Output the [X, Y] coordinate of the center of the cell containing the given text.  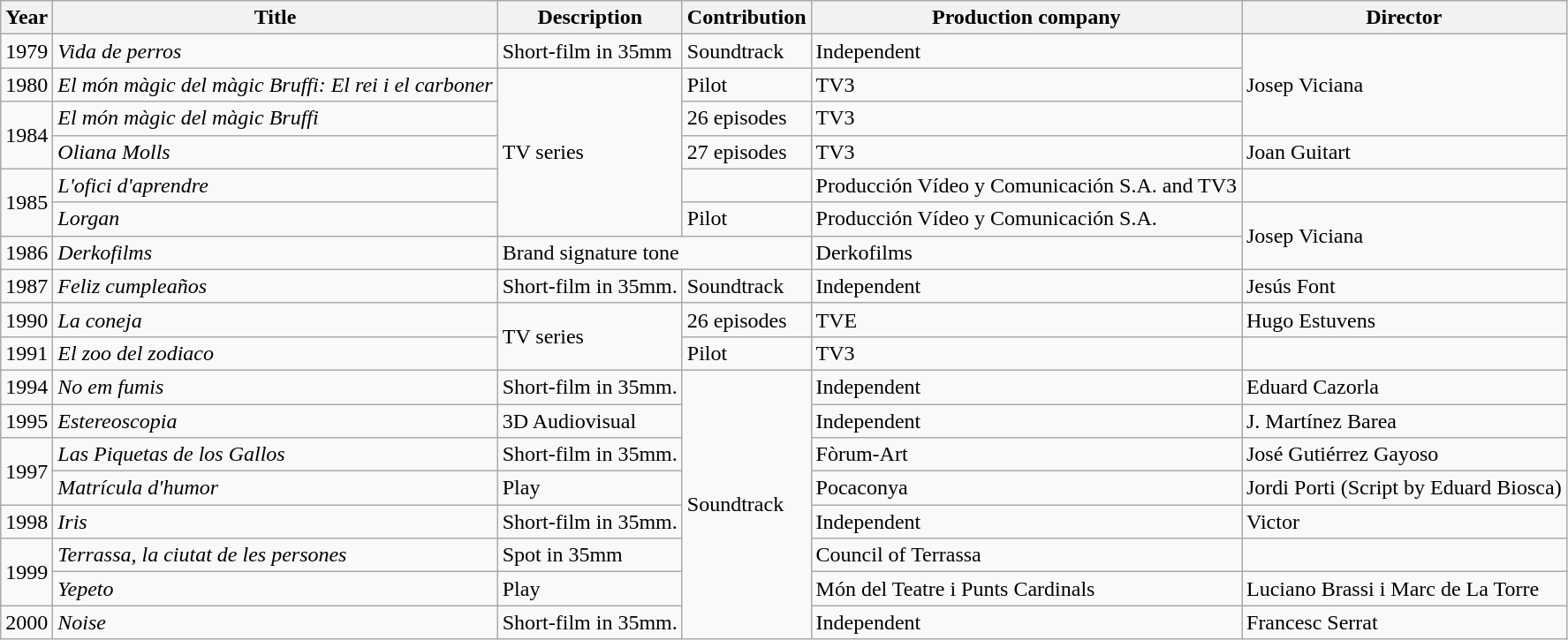
Oliana Molls [276, 152]
Year [27, 18]
Contribution [746, 18]
3D Audiovisual [590, 421]
Noise [276, 622]
Matrícula d'humor [276, 488]
2000 [27, 622]
1987 [27, 286]
1991 [27, 353]
1998 [27, 522]
Las Piquetas de los Gallos [276, 455]
José Gutiérrez Gayoso [1405, 455]
1979 [27, 51]
Jesús Font [1405, 286]
1990 [27, 320]
Jordi Porti (Script by Eduard Biosca) [1405, 488]
Short-film in 35mm [590, 51]
1997 [27, 471]
Producción Vídeo y Comunicación S.A. and TV3 [1026, 185]
1984 [27, 135]
Production company [1026, 18]
Feliz cumpleaños [276, 286]
Terrassa, la ciutat de les persones [276, 555]
1986 [27, 252]
Description [590, 18]
La coneja [276, 320]
El món màgic del màgic Bruffi: El rei i el carboner [276, 85]
Victor [1405, 522]
Council of Terrassa [1026, 555]
Joan Guitart [1405, 152]
TVE [1026, 320]
Món del Teatre i Punts Cardinals [1026, 589]
Director [1405, 18]
1980 [27, 85]
Pocaconya [1026, 488]
Hugo Estuvens [1405, 320]
1985 [27, 202]
1994 [27, 387]
Yepeto [276, 589]
J. Martínez Barea [1405, 421]
No em fumis [276, 387]
Spot in 35mm [590, 555]
El món màgic del màgic Bruffi [276, 118]
Producción Vídeo y Comunicación S.A. [1026, 219]
Luciano Brassi i Marc de La Torre [1405, 589]
Brand signature tone [654, 252]
Iris [276, 522]
Fòrum-Art [1026, 455]
L'ofici d'aprendre [276, 185]
Lorgan [276, 219]
Title [276, 18]
Estereoscopia [276, 421]
El zoo del zodiaco [276, 353]
Vida de perros [276, 51]
1999 [27, 572]
27 episodes [746, 152]
Eduard Cazorla [1405, 387]
Francesc Serrat [1405, 622]
1995 [27, 421]
